Pinpoint the cell where the given text exists, returning its (x, y) midpoint coordinate. 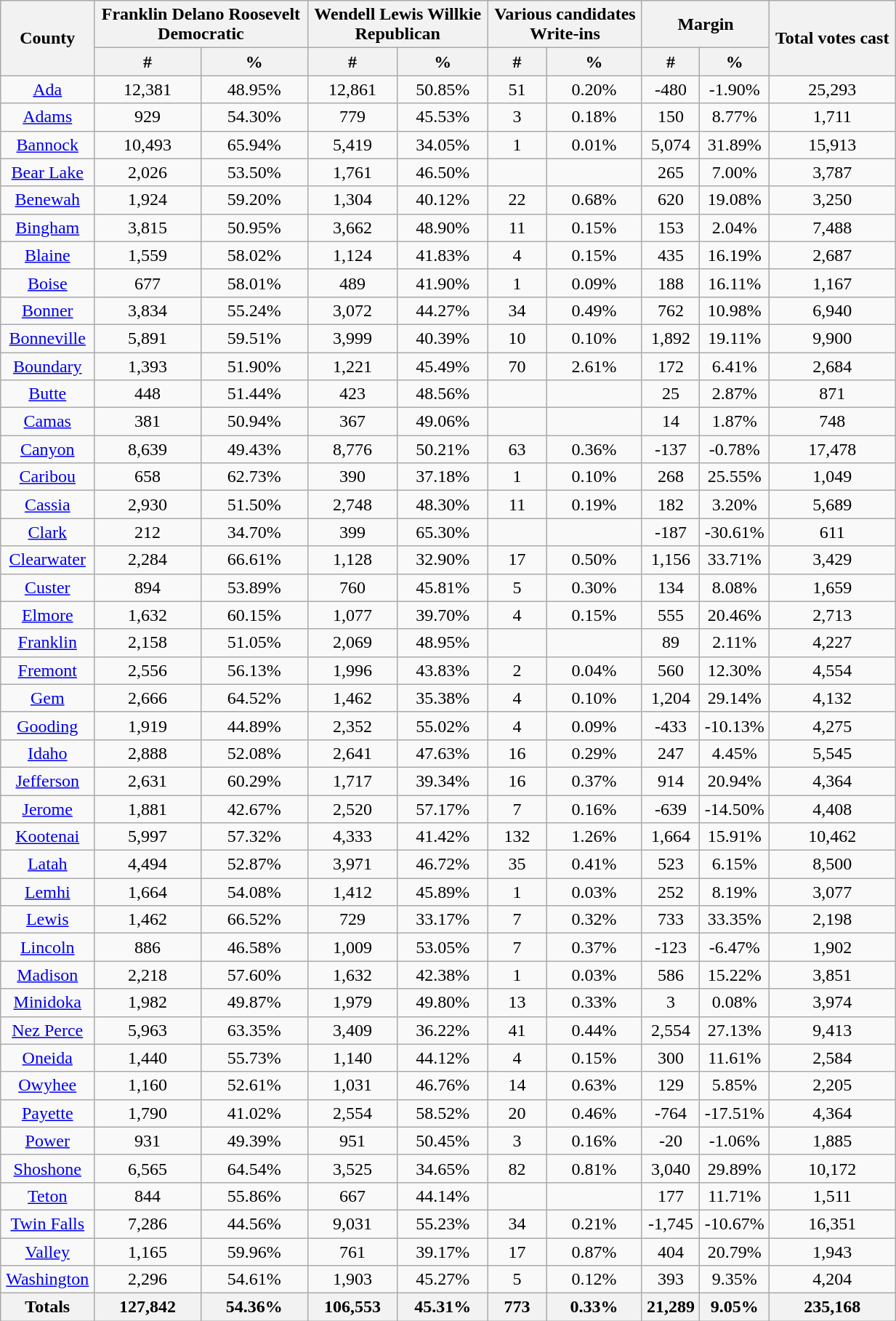
27.13% (735, 1030)
10,462 (833, 837)
0.46% (594, 1113)
2,888 (148, 753)
42.67% (254, 809)
448 (148, 394)
1,412 (352, 892)
0.63% (594, 1085)
19.08% (735, 200)
20.94% (735, 781)
Shoshone (48, 1168)
300 (670, 1058)
2.11% (735, 643)
399 (352, 532)
20.79% (735, 1251)
4,132 (833, 698)
57.60% (254, 975)
177 (670, 1196)
2.04% (735, 228)
57.32% (254, 837)
0.12% (594, 1280)
5,997 (148, 837)
435 (670, 255)
1.26% (594, 837)
8,500 (833, 864)
-433 (670, 726)
8.77% (735, 117)
Lemhi (48, 892)
48.30% (443, 505)
Bear Lake (48, 172)
6,565 (148, 1168)
555 (670, 615)
3,662 (352, 228)
47.63% (443, 753)
2,205 (833, 1085)
29.14% (735, 698)
1,761 (352, 172)
1,049 (833, 477)
Franklin Delano RooseveltDemocratic (201, 25)
10,172 (833, 1168)
4.45% (735, 753)
4,227 (833, 643)
Bingham (48, 228)
51.50% (254, 505)
29.89% (735, 1168)
13 (517, 1003)
42.38% (443, 975)
1,128 (352, 560)
3,834 (148, 310)
33.17% (443, 920)
12,861 (352, 89)
0.81% (594, 1168)
45.81% (443, 587)
1.87% (735, 422)
60.29% (254, 781)
1,077 (352, 615)
5,419 (352, 145)
Clearwater (48, 560)
Total votes cast (833, 38)
48.56% (443, 394)
2,666 (148, 698)
0.49% (594, 310)
60.15% (254, 615)
7,488 (833, 228)
3,409 (352, 1030)
20 (517, 1113)
1,892 (670, 338)
49.43% (254, 449)
15.22% (735, 975)
40.39% (443, 338)
Lincoln (48, 947)
9,900 (833, 338)
52.87% (254, 864)
Totals (48, 1307)
3,077 (833, 892)
51.90% (254, 366)
1,124 (352, 255)
560 (670, 670)
3,971 (352, 864)
0.87% (594, 1251)
5,963 (148, 1030)
2,284 (148, 560)
8,776 (352, 449)
-187 (670, 532)
2,687 (833, 255)
4,408 (833, 809)
25 (670, 394)
1,943 (833, 1251)
-1.90% (735, 89)
0.44% (594, 1030)
70 (517, 366)
5,074 (670, 145)
-1,745 (670, 1224)
3.20% (735, 505)
54.61% (254, 1280)
134 (670, 587)
367 (352, 422)
4,275 (833, 726)
48.90% (443, 228)
58.52% (443, 1113)
4,333 (352, 837)
63.35% (254, 1030)
45.53% (443, 117)
65.30% (443, 532)
0.21% (594, 1224)
16.11% (735, 283)
53.50% (254, 172)
1,790 (148, 1113)
1,711 (833, 117)
39.34% (443, 781)
40.12% (443, 200)
45.27% (443, 1280)
Custer (48, 587)
Camas (48, 422)
2,930 (148, 505)
51 (517, 89)
59.20% (254, 200)
931 (148, 1141)
Boundary (48, 366)
0.30% (594, 587)
-20 (670, 1141)
Power (48, 1141)
3,250 (833, 200)
10.98% (735, 310)
41 (517, 1030)
Gem (48, 698)
9.35% (735, 1280)
1,902 (833, 947)
2,684 (833, 366)
1,979 (352, 1003)
393 (670, 1280)
58.02% (254, 255)
3,787 (833, 172)
49.87% (254, 1003)
894 (148, 587)
45.89% (443, 892)
39.17% (443, 1251)
523 (670, 864)
1,511 (833, 1196)
1,393 (148, 366)
10 (517, 338)
49.39% (254, 1141)
15,913 (833, 145)
Ada (48, 89)
1,156 (670, 560)
12.30% (735, 670)
0.04% (594, 670)
0.68% (594, 200)
390 (352, 477)
106,553 (352, 1307)
2.87% (735, 394)
4,554 (833, 670)
Minidoka (48, 1003)
45.49% (443, 366)
35.38% (443, 698)
Franklin (48, 643)
16,351 (833, 1224)
2,352 (352, 726)
Twin Falls (48, 1224)
779 (352, 117)
45.31% (443, 1307)
25.55% (735, 477)
760 (352, 587)
39.70% (443, 615)
3,999 (352, 338)
32.90% (443, 560)
52.08% (254, 753)
1,204 (670, 698)
252 (670, 892)
5,891 (148, 338)
Idaho (48, 753)
3,974 (833, 1003)
212 (148, 532)
3,072 (352, 310)
63 (517, 449)
-30.61% (735, 532)
2,296 (148, 1280)
2,713 (833, 615)
-123 (670, 947)
Benewah (48, 200)
4,494 (148, 864)
-639 (670, 809)
Butte (48, 394)
1,717 (352, 781)
Adams (48, 117)
150 (670, 117)
44.27% (443, 310)
762 (670, 310)
21,289 (670, 1307)
1,031 (352, 1085)
773 (517, 1307)
127,842 (148, 1307)
Elmore (48, 615)
17,478 (833, 449)
46.58% (254, 947)
0.41% (594, 864)
56.13% (254, 670)
2,218 (148, 975)
1,982 (148, 1003)
46.72% (443, 864)
0.29% (594, 753)
43.83% (443, 670)
53.05% (443, 947)
12,381 (148, 89)
1,140 (352, 1058)
Various candidatesWrite-ins (565, 25)
2,198 (833, 920)
733 (670, 920)
44.14% (443, 1196)
2,556 (148, 670)
22 (517, 200)
1,996 (352, 670)
-0.78% (735, 449)
1,304 (352, 200)
7,286 (148, 1224)
1,221 (352, 366)
489 (352, 283)
235,168 (833, 1307)
0.50% (594, 560)
34.70% (254, 532)
57.17% (443, 809)
50.94% (254, 422)
9.05% (735, 1307)
Clark (48, 532)
-10.13% (735, 726)
268 (670, 477)
64.54% (254, 1168)
Bonneville (48, 338)
7.00% (735, 172)
914 (670, 781)
3,429 (833, 560)
2,584 (833, 1058)
50.21% (443, 449)
46.50% (443, 172)
55.73% (254, 1058)
55.23% (443, 1224)
66.52% (254, 920)
6,940 (833, 310)
54.08% (254, 892)
58.01% (254, 283)
Madison (48, 975)
658 (148, 477)
2.61% (594, 366)
51.44% (254, 394)
55.24% (254, 310)
11.71% (735, 1196)
Teton (48, 1196)
41.42% (443, 837)
Fremont (48, 670)
-764 (670, 1113)
41.02% (254, 1113)
Lewis (48, 920)
886 (148, 947)
1,885 (833, 1141)
Gooding (48, 726)
0.32% (594, 920)
172 (670, 366)
Kootenai (48, 837)
748 (833, 422)
844 (148, 1196)
49.80% (443, 1003)
0.01% (594, 145)
Owyhee (48, 1085)
25,293 (833, 89)
35 (517, 864)
Wendell Lewis WillkieRepublican (397, 25)
-17.51% (735, 1113)
3,815 (148, 228)
Washington (48, 1280)
65.94% (254, 145)
62.73% (254, 477)
41.83% (443, 255)
36.22% (443, 1030)
Boise (48, 283)
0.08% (735, 1003)
0.19% (594, 505)
11.61% (735, 1058)
1,659 (833, 587)
Oneida (48, 1058)
Cassia (48, 505)
153 (670, 228)
3,851 (833, 975)
951 (352, 1141)
Margin (705, 25)
761 (352, 1251)
33.35% (735, 920)
5,689 (833, 505)
2,631 (148, 781)
9,413 (833, 1030)
5.85% (735, 1085)
82 (517, 1168)
2,748 (352, 505)
1,559 (148, 255)
1,440 (148, 1058)
2,026 (148, 172)
Blaine (48, 255)
64.52% (254, 698)
44.12% (443, 1058)
33.71% (735, 560)
2,069 (352, 643)
51.05% (254, 643)
3,525 (352, 1168)
9,031 (352, 1224)
-480 (670, 89)
-137 (670, 449)
-1.06% (735, 1141)
34.65% (443, 1168)
1,903 (352, 1280)
19.11% (735, 338)
586 (670, 975)
132 (517, 837)
-14.50% (735, 809)
247 (670, 753)
55.86% (254, 1196)
188 (670, 283)
Bonner (48, 310)
6.41% (735, 366)
677 (148, 283)
15.91% (735, 837)
49.06% (443, 422)
729 (352, 920)
52.61% (254, 1085)
31.89% (735, 145)
59.96% (254, 1251)
929 (148, 117)
37.18% (443, 477)
50.85% (443, 89)
129 (670, 1085)
46.76% (443, 1085)
89 (670, 643)
1,160 (148, 1085)
Canyon (48, 449)
16.19% (735, 255)
Caribou (48, 477)
8.08% (735, 587)
34.05% (443, 145)
54.36% (254, 1307)
20.46% (735, 615)
Payette (48, 1113)
55.02% (443, 726)
6.15% (735, 864)
44.56% (254, 1224)
1,924 (148, 200)
-10.67% (735, 1224)
54.30% (254, 117)
59.51% (254, 338)
Nez Perce (48, 1030)
-6.47% (735, 947)
County (48, 38)
620 (670, 200)
611 (833, 532)
50.45% (443, 1141)
2,641 (352, 753)
Jefferson (48, 781)
53.89% (254, 587)
2,520 (352, 809)
66.61% (254, 560)
Bannock (48, 145)
871 (833, 394)
3,040 (670, 1168)
5,545 (833, 753)
423 (352, 394)
1,919 (148, 726)
1,165 (148, 1251)
0.18% (594, 117)
1,009 (352, 947)
182 (670, 505)
667 (352, 1196)
1,167 (833, 283)
2,158 (148, 643)
41.90% (443, 283)
Valley (48, 1251)
10,493 (148, 145)
0.20% (594, 89)
1,881 (148, 809)
50.95% (254, 228)
2 (517, 670)
265 (670, 172)
381 (148, 422)
0.36% (594, 449)
8.19% (735, 892)
Jerome (48, 809)
44.89% (254, 726)
8,639 (148, 449)
404 (670, 1251)
Latah (48, 864)
4,204 (833, 1280)
